Capture the cell that displays the provided text and extract its (x, y) central coordinate. 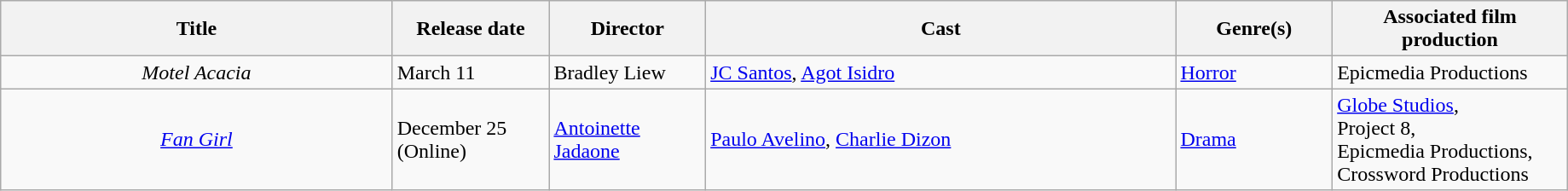
Fan Girl (196, 140)
March 11 (471, 72)
Paulo Avelino, Charlie Dizon (941, 140)
Genre(s) (1254, 29)
Globe Studios,Project 8,Epicmedia Productions,Crossword Productions (1450, 140)
Release date (471, 29)
JC Santos, Agot Isidro (941, 72)
Epicmedia Productions (1450, 72)
Associated film production (1450, 29)
Cast (941, 29)
Bradley Liew (628, 72)
Director (628, 29)
Title (196, 29)
Horror (1254, 72)
Motel Acacia (196, 72)
Antoinette Jadaone (628, 140)
December 25 (Online) (471, 140)
Drama (1254, 140)
